Extract the [X, Y] coordinate from the center of the cell holding the provided text.  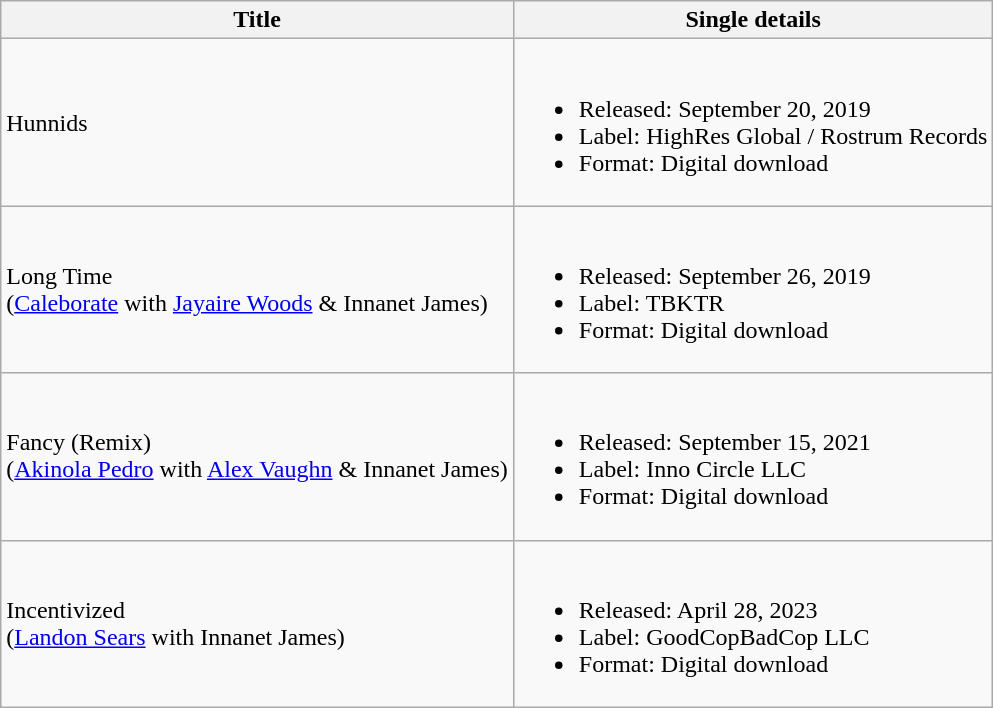
Single details [753, 20]
Released: September 20, 2019Label: HighRes Global / Rostrum RecordsFormat: Digital download [753, 122]
Released: September 15, 2021Label: Inno Circle LLCFormat: Digital download [753, 456]
Incentivized(Landon Sears with Innanet James) [258, 624]
Long Time(Caleborate with Jayaire Woods & Innanet James) [258, 290]
Fancy (Remix)(Akinola Pedro with Alex Vaughn & Innanet James) [258, 456]
Released: April 28, 2023Label: GoodCopBadCop LLCFormat: Digital download [753, 624]
Hunnids [258, 122]
Released: September 26, 2019Label: TBKTRFormat: Digital download [753, 290]
Title [258, 20]
